Locate the cell with the specified text and output its (x, y) center coordinate. 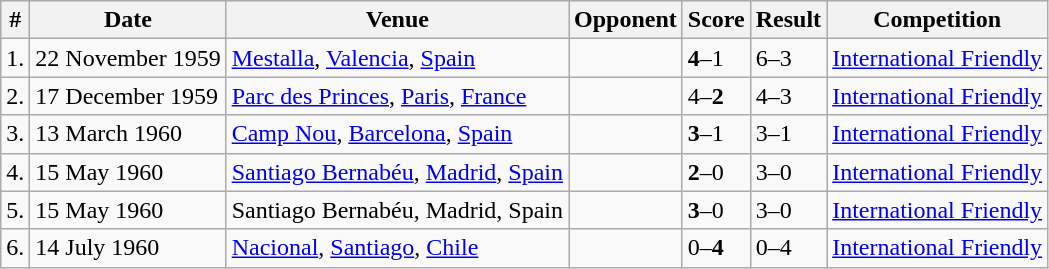
Parc des Princes, Paris, France (397, 96)
Venue (397, 20)
2–0 (716, 172)
3. (16, 134)
6. (16, 248)
17 December 1959 (128, 96)
# (16, 20)
Camp Nou, Barcelona, Spain (397, 134)
Nacional, Santiago, Chile (397, 248)
Competition (938, 20)
Score (716, 20)
4–2 (716, 96)
13 March 1960 (128, 134)
Opponent (626, 20)
22 November 1959 (128, 58)
6–3 (788, 58)
4. (16, 172)
14 July 1960 (128, 248)
5. (16, 210)
2. (16, 96)
Result (788, 20)
Mestalla, Valencia, Spain (397, 58)
4–3 (788, 96)
Date (128, 20)
4–1 (716, 58)
1. (16, 58)
